Locate the cell with the specified text and output its [X, Y] center coordinate. 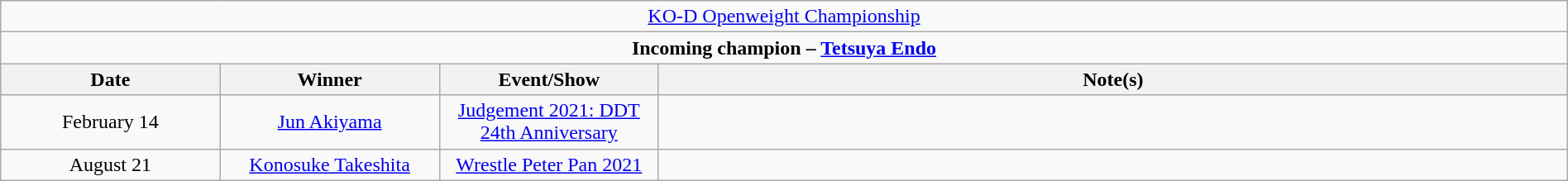
February 14 [111, 122]
Wrestle Peter Pan 2021 [549, 164]
Date [111, 79]
Note(s) [1113, 79]
Event/Show [549, 79]
August 21 [111, 164]
Winner [329, 79]
Jun Akiyama [329, 122]
Incoming champion – Tetsuya Endo [784, 48]
Judgement 2021: DDT 24th Anniversary [549, 122]
Konosuke Takeshita [329, 164]
KO-D Openweight Championship [784, 17]
